Extract the (x, y) coordinate from the center of the cell holding the provided text.  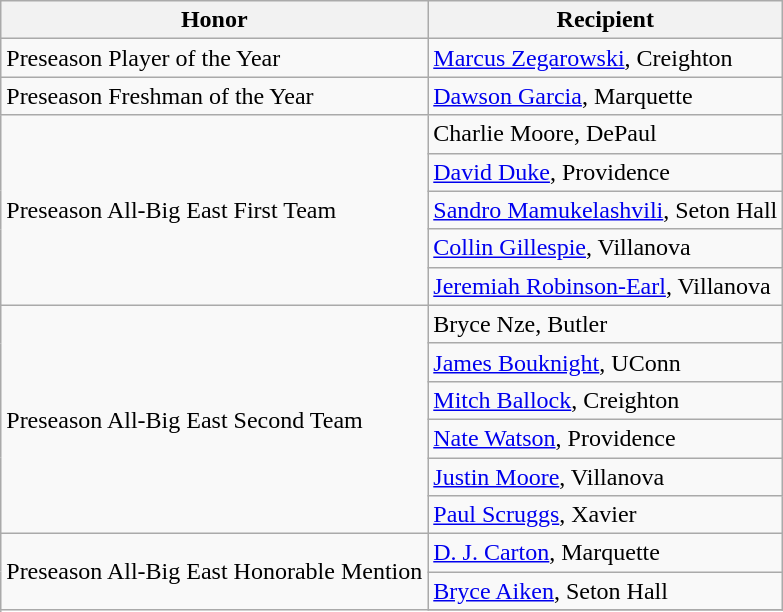
Dawson Garcia, Marquette (606, 96)
Preseason All-Big East Second Team (214, 419)
Collin Gillespie, Villanova (606, 248)
Justin Moore, Villanova (606, 477)
Honor (214, 20)
Paul Scruggs, Xavier (606, 515)
Preseason All-Big East Honorable Mention (214, 572)
Recipient (606, 20)
Bryce Aiken, Seton Hall (606, 591)
Mitch Ballock, Creighton (606, 400)
Preseason Freshman of the Year (214, 96)
Preseason Player of the Year (214, 58)
Sandro Mamukelashvili, Seton Hall (606, 210)
Nate Watson, Providence (606, 438)
James Bouknight, UConn (606, 362)
Marcus Zegarowski, Creighton (606, 58)
David Duke, Providence (606, 172)
D. J. Carton, Marquette (606, 553)
Charlie Moore, DePaul (606, 134)
Jeremiah Robinson-Earl, Villanova (606, 286)
Preseason All-Big East First Team (214, 210)
Bryce Nze, Butler (606, 324)
